Search for the cell housing the specified text and yield its [x, y] center coordinate. 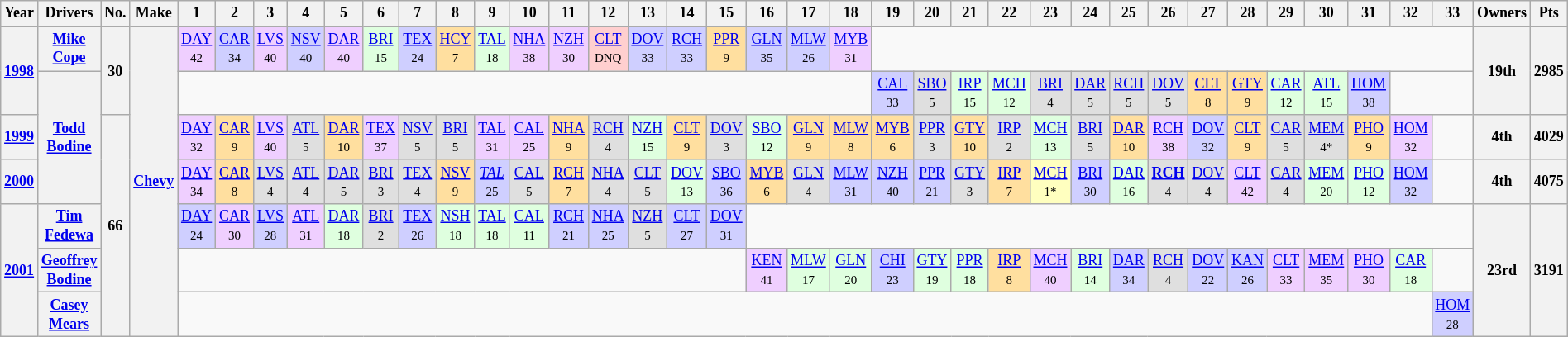
SBO5 [932, 93]
CAL25 [529, 137]
SBO36 [726, 182]
DOV22 [1208, 270]
GTY10 [970, 137]
3 [270, 13]
TAL31 [492, 137]
GTY3 [970, 182]
11 [569, 13]
IRP15 [970, 93]
HOM38 [1370, 93]
MYB31 [850, 49]
BRI3 [381, 182]
23rd [1502, 271]
2985 [1548, 71]
CAL11 [529, 226]
LVS28 [270, 226]
BRI30 [1090, 182]
DAY34 [197, 182]
DOV4 [1208, 182]
RCH7 [569, 182]
NHA25 [608, 226]
19 [892, 13]
DAY32 [197, 137]
29 [1286, 13]
HOM28 [1452, 315]
31 [1370, 13]
5 [344, 13]
RCH33 [687, 49]
CLT42 [1248, 182]
CLT8 [1208, 93]
NSV5 [417, 137]
RCH21 [569, 226]
NSH18 [455, 226]
33 [1452, 13]
20 [932, 13]
Owners [1502, 13]
Geoffrey Bodine [69, 270]
PHO9 [1370, 137]
25 [1130, 13]
MLW31 [850, 182]
GTY19 [932, 270]
DOV33 [648, 49]
26 [1168, 13]
24 [1090, 13]
RCH38 [1168, 137]
2000 [20, 182]
BRI4 [1050, 93]
PHO30 [1370, 270]
NSV40 [306, 49]
Chevy [154, 182]
TAL25 [492, 182]
BRI14 [1090, 270]
TEX37 [381, 137]
4 [306, 13]
GTY9 [1248, 93]
CAR30 [235, 226]
6 [381, 13]
Todd Bodine [69, 137]
Year [20, 13]
NHA4 [608, 182]
Casey Mears [69, 315]
CLT5 [648, 182]
DOV31 [726, 226]
8 [455, 13]
IRP2 [1009, 137]
21 [970, 13]
MCH13 [1050, 137]
MEM20 [1327, 182]
10 [529, 13]
GLN20 [850, 270]
CAR12 [1286, 93]
MEM35 [1327, 270]
CAR34 [235, 49]
DAR16 [1130, 182]
DAR40 [344, 49]
TEX26 [417, 226]
Pts [1548, 13]
19th [1502, 71]
CLT27 [687, 226]
9 [492, 13]
NHA38 [529, 49]
GLN9 [809, 137]
GLN35 [767, 49]
DAY42 [197, 49]
1 [197, 13]
DOV32 [1208, 137]
66 [116, 225]
2001 [20, 271]
CAR5 [1286, 137]
NHA9 [569, 137]
NZH30 [569, 49]
NZH5 [648, 226]
NZH15 [648, 137]
HCY7 [455, 49]
LVS4 [270, 182]
DOV13 [687, 182]
DAR34 [1130, 270]
TEX24 [417, 49]
Tim Fedewa [69, 226]
ATL5 [306, 137]
CAR9 [235, 137]
4029 [1548, 137]
IRP7 [1009, 182]
DOV5 [1168, 93]
27 [1208, 13]
CAL33 [892, 93]
1998 [20, 71]
KEN41 [767, 270]
MCH12 [1009, 93]
CLT33 [1286, 270]
Make [154, 13]
SBO12 [767, 137]
CAL5 [529, 182]
DAR18 [344, 226]
PPR18 [970, 270]
KAN26 [1248, 270]
2 [235, 13]
12 [608, 13]
PPR21 [932, 182]
15 [726, 13]
22 [1009, 13]
3191 [1548, 271]
PPR9 [726, 49]
CAR18 [1411, 270]
GLN4 [809, 182]
MLW26 [809, 49]
17 [809, 13]
CHI23 [892, 270]
TEX4 [417, 182]
Drivers [69, 13]
DAY24 [197, 226]
MEM4* [1327, 137]
32 [1411, 13]
NSV9 [455, 182]
MLW8 [850, 137]
1999 [20, 137]
CLTDNQ [608, 49]
ATL31 [306, 226]
18 [850, 13]
MCH40 [1050, 270]
BRI15 [381, 49]
14 [687, 13]
MLW17 [809, 270]
NZH40 [892, 182]
CAR8 [235, 182]
16 [767, 13]
IRP8 [1009, 270]
PHO12 [1370, 182]
RCH5 [1130, 93]
Mike Cope [69, 49]
BRI2 [381, 226]
23 [1050, 13]
13 [648, 13]
DOV3 [726, 137]
4075 [1548, 182]
ATL4 [306, 182]
CAR4 [1286, 182]
No. [116, 13]
MCH1* [1050, 182]
PPR3 [932, 137]
ATL15 [1327, 93]
28 [1248, 13]
7 [417, 13]
